Return [x, y] of the center of cell containing provided text 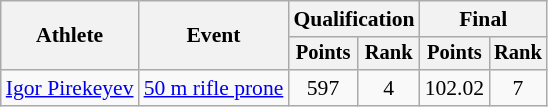
7 [518, 88]
Event [214, 36]
50 m rifle prone [214, 88]
102.02 [454, 88]
Final [484, 19]
597 [322, 88]
Qualification [354, 19]
Igor Pirekeyev [70, 88]
4 [389, 88]
Athlete [70, 36]
